Detect which cell encompasses the target text, then output its [X, Y] center coordinate. 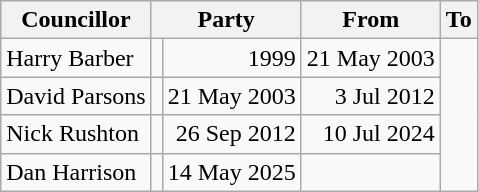
10 Jul 2024 [370, 134]
Harry Barber [76, 58]
From [370, 20]
3 Jul 2012 [370, 96]
26 Sep 2012 [232, 134]
Councillor [76, 20]
David Parsons [76, 96]
Party [226, 20]
Dan Harrison [76, 172]
Nick Rushton [76, 134]
14 May 2025 [232, 172]
1999 [232, 58]
To [458, 20]
